Output the (X, Y) coordinate of the center of the cell containing the given text.  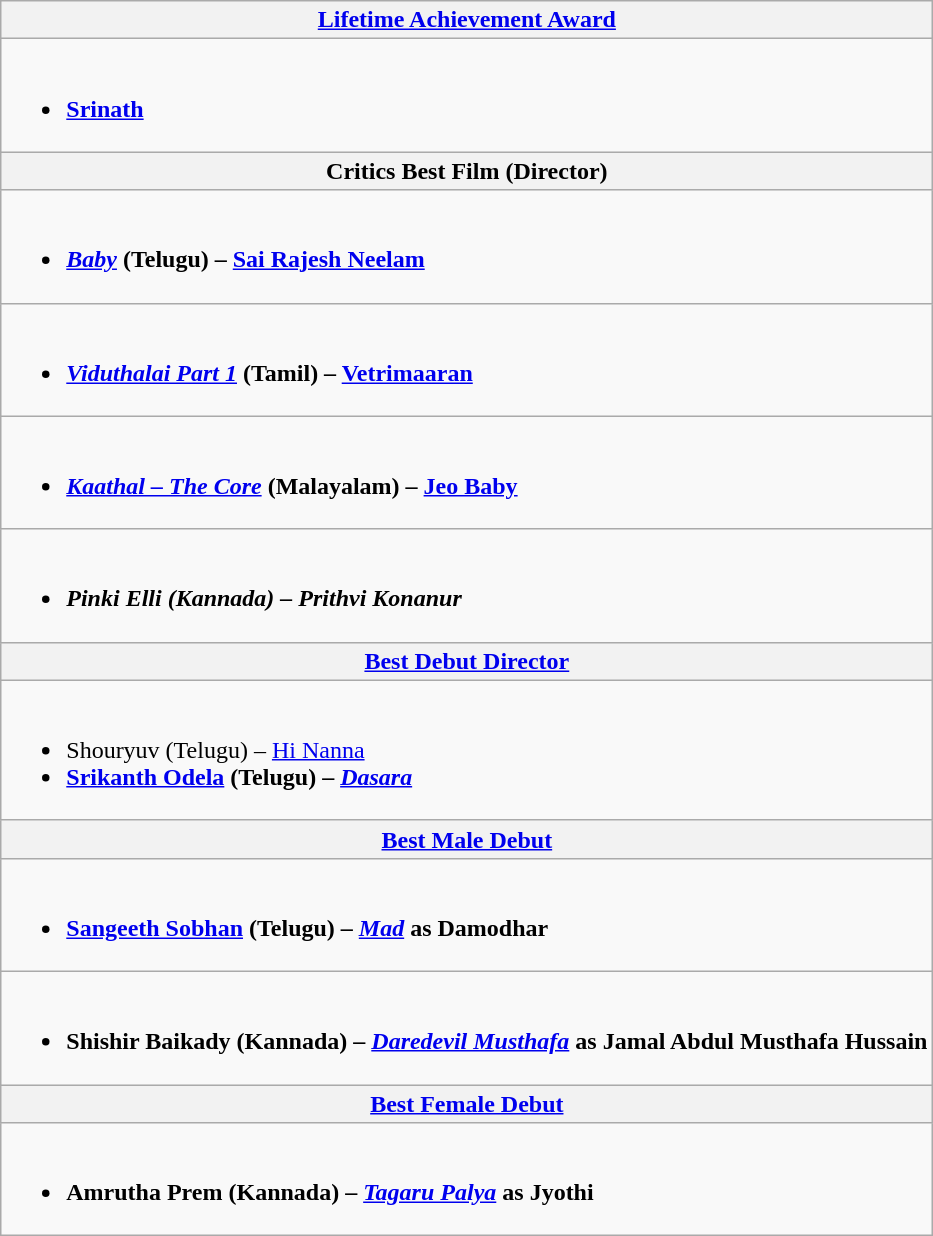
Shouryuv (Telugu) – Hi NannaSrikanth Odela (Telugu) – Dasara (467, 750)
Best Debut Director (467, 661)
Best Male Debut (467, 839)
Critics Best Film (Director) (467, 171)
Best Female Debut (467, 1103)
Shishir Baikady (Kannada) – Daredevil Musthafa as Jamal Abdul Musthafa Hussain (467, 1028)
Amrutha Prem (Kannada) – Tagaru Palya as Jyothi (467, 1180)
Sangeeth Sobhan (Telugu) – Mad as Damodhar (467, 914)
Baby (Telugu) – Sai Rajesh Neelam (467, 246)
Viduthalai Part 1 (Tamil) – Vetrimaaran (467, 360)
Srinath (467, 96)
Pinki Elli (Kannada) – Prithvi Konanur (467, 586)
Lifetime Achievement Award (467, 20)
Kaathal – The Core (Malayalam) – Jeo Baby (467, 472)
